Scan for the cell matching the given text and deliver its (x, y) coordinate at center. 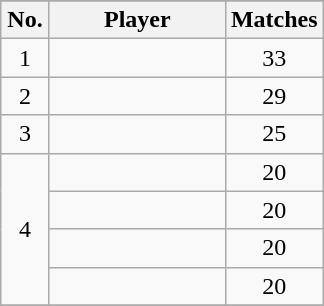
29 (274, 96)
33 (274, 58)
No. (26, 20)
Matches (274, 20)
2 (26, 96)
Player (137, 20)
25 (274, 134)
1 (26, 58)
4 (26, 229)
3 (26, 134)
